Return the (X, Y) coordinate for the center point of the cell that contains the specified text.  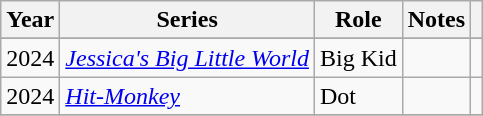
Jessica's Big Little World (188, 58)
Notes (436, 20)
Series (188, 20)
Year (30, 20)
Big Kid (358, 58)
Role (358, 20)
Dot (358, 96)
Hit-Monkey (188, 96)
